Identify which cell holds the provided text, then report its [X, Y] central coordinate. 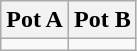
Pot A [35, 20]
Pot B [102, 20]
